Find where the given text appears and provide that cell's center as [X, Y] coordinate. 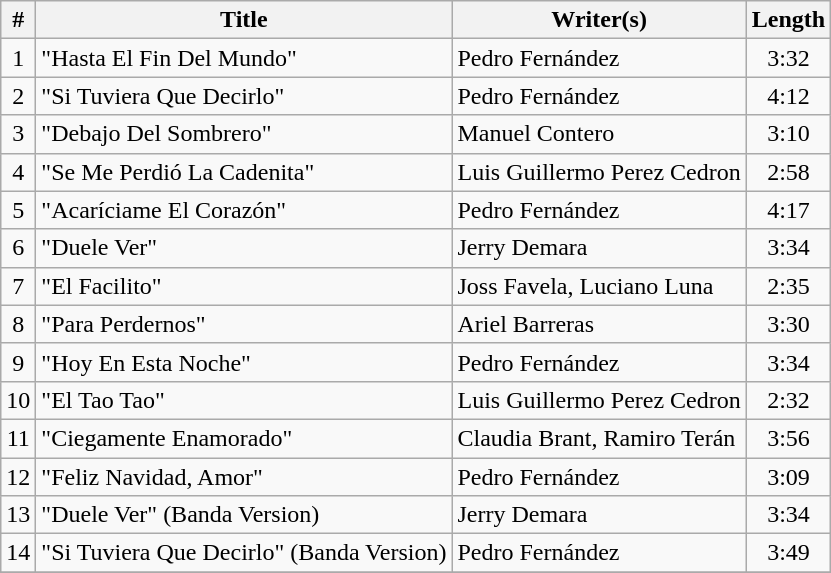
Joss Favela, Luciano Luna [599, 286]
"Para Perdernos" [244, 324]
Ariel Barreras [599, 324]
2:35 [788, 286]
13 [18, 515]
5 [18, 210]
Writer(s) [599, 20]
"Feliz Navidad, Amor" [244, 477]
4:17 [788, 210]
2 [18, 96]
Title [244, 20]
12 [18, 477]
3:09 [788, 477]
3:49 [788, 553]
3:56 [788, 438]
3 [18, 134]
8 [18, 324]
"Hasta El Fin Del Mundo" [244, 58]
3:32 [788, 58]
Claudia Brant, Ramiro Terán [599, 438]
4 [18, 172]
"Hoy En Esta Noche" [244, 362]
2:32 [788, 400]
3:10 [788, 134]
Manuel Contero [599, 134]
4:12 [788, 96]
"Ciegamente Enamorado" [244, 438]
"Duele Ver" [244, 248]
14 [18, 553]
1 [18, 58]
"El Tao Tao" [244, 400]
"Debajo Del Sombrero" [244, 134]
"El Facilito" [244, 286]
2:58 [788, 172]
10 [18, 400]
"Acaríciame El Corazón" [244, 210]
"Si Tuviera Que Decirlo" [244, 96]
3:30 [788, 324]
6 [18, 248]
"Si Tuviera Que Decirlo" (Banda Version) [244, 553]
11 [18, 438]
# [18, 20]
7 [18, 286]
"Se Me Perdió La Cadenita" [244, 172]
Length [788, 20]
"Duele Ver" (Banda Version) [244, 515]
9 [18, 362]
